Provide the [x, y] coordinate of the cell's center where the given text is located.  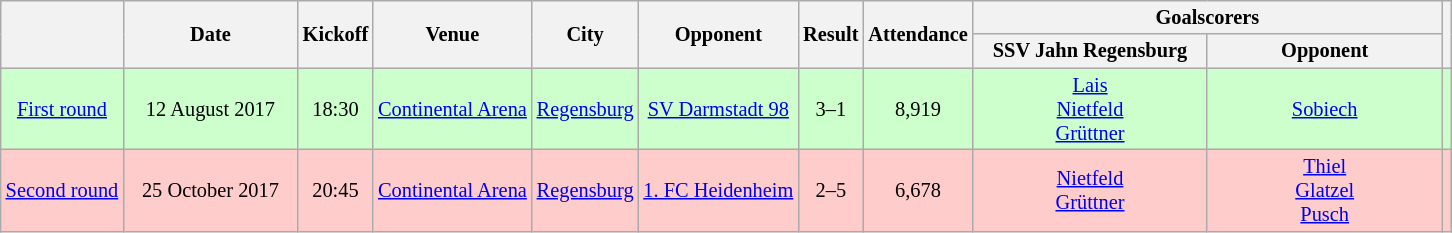
Sobiech [1324, 109]
Result [830, 34]
2–5 [830, 190]
Nietfeld Grüttner [1090, 190]
Goalscorers [1208, 17]
SSV Jahn Regensburg [1090, 51]
Venue [452, 34]
8,919 [918, 109]
Second round [62, 190]
Kickoff [336, 34]
City [586, 34]
Date [210, 34]
SV Darmstadt 98 [718, 109]
Attendance [918, 34]
3–1 [830, 109]
Thiel Glatzel Pusch [1324, 190]
1. FC Heidenheim [718, 190]
Lais Nietfeld Grüttner [1090, 109]
20:45 [336, 190]
6,678 [918, 190]
18:30 [336, 109]
25 October 2017 [210, 190]
12 August 2017 [210, 109]
First round [62, 109]
